For the text-containing cell, return its midpoint in [X, Y] coordinate format. 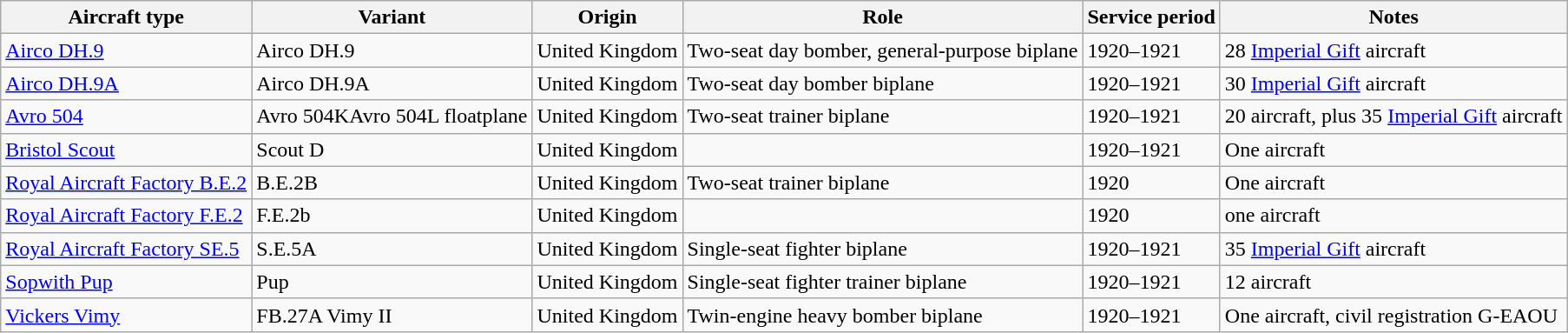
35 Imperial Gift aircraft [1393, 249]
Two-seat day bomber biplane [882, 83]
one aircraft [1393, 216]
FB.27A Vimy II [392, 315]
Aircraft type [127, 17]
30 Imperial Gift aircraft [1393, 83]
Scout D [392, 150]
Vickers Vimy [127, 315]
One aircraft, civil registration G-EAOU [1393, 315]
12 aircraft [1393, 282]
Service period [1151, 17]
Twin-engine heavy bomber biplane [882, 315]
Single-seat fighter trainer biplane [882, 282]
Avro 504KAvro 504L floatplane [392, 117]
Notes [1393, 17]
Variant [392, 17]
28 Imperial Gift aircraft [1393, 50]
Bristol Scout [127, 150]
Role [882, 17]
F.E.2b [392, 216]
B.E.2B [392, 183]
Origin [608, 17]
Royal Aircraft Factory F.E.2 [127, 216]
Pup [392, 282]
20 aircraft, plus 35 Imperial Gift aircraft [1393, 117]
Sopwith Pup [127, 282]
Two-seat day bomber, general-purpose biplane [882, 50]
Royal Aircraft Factory B.E.2 [127, 183]
Avro 504 [127, 117]
Single-seat fighter biplane [882, 249]
S.E.5A [392, 249]
Royal Aircraft Factory SE.5 [127, 249]
